Search for the cell housing the specified text and yield its [X, Y] center coordinate. 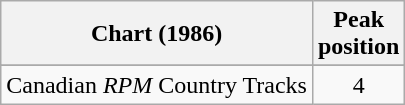
Peakposition [358, 34]
4 [358, 85]
Chart (1986) [157, 34]
Canadian RPM Country Tracks [157, 85]
